Locate the cell with the specified text and output its (X, Y) center coordinate. 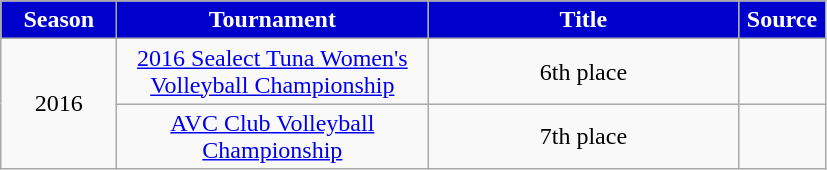
Season (59, 20)
Source (782, 20)
Title (584, 20)
2016 Sealect Tuna Women's Volleyball Championship (272, 72)
6th place (584, 72)
2016 (59, 104)
AVC Club Volleyball Championship (272, 136)
Tournament (272, 20)
7th place (584, 136)
